Extract the (X, Y) coordinate from the center of the cell holding the provided text.  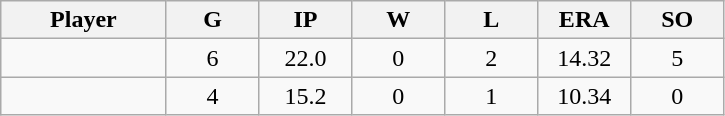
G (212, 20)
22.0 (306, 58)
Player (84, 20)
ERA (584, 20)
14.32 (584, 58)
6 (212, 58)
1 (492, 96)
10.34 (584, 96)
L (492, 20)
W (398, 20)
IP (306, 20)
4 (212, 96)
15.2 (306, 96)
2 (492, 58)
5 (678, 58)
SO (678, 20)
